Output the [x, y] coordinate of the center of the cell containing the given text.  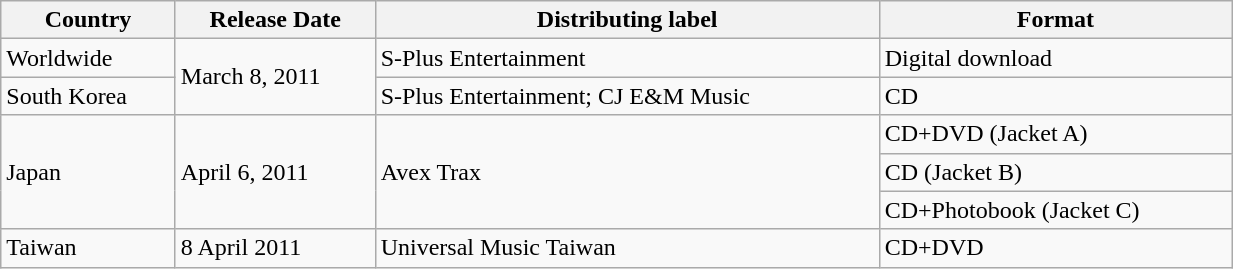
CD+Photobook (Jacket C) [1055, 210]
CD [1055, 96]
Japan [88, 172]
April 6, 2011 [275, 172]
8 April 2011 [275, 248]
South Korea [88, 96]
Digital download [1055, 58]
Distributing label [627, 20]
Format [1055, 20]
S-Plus Entertainment; CJ E&M Music [627, 96]
Worldwide [88, 58]
CD+DVD [1055, 248]
S-Plus Entertainment [627, 58]
CD+DVD (Jacket A) [1055, 134]
Universal Music Taiwan [627, 248]
CD (Jacket B) [1055, 172]
Taiwan [88, 248]
Country [88, 20]
Avex Trax [627, 172]
Release Date [275, 20]
March 8, 2011 [275, 77]
